Detect which cell encompasses the target text, then output its (x, y) center coordinate. 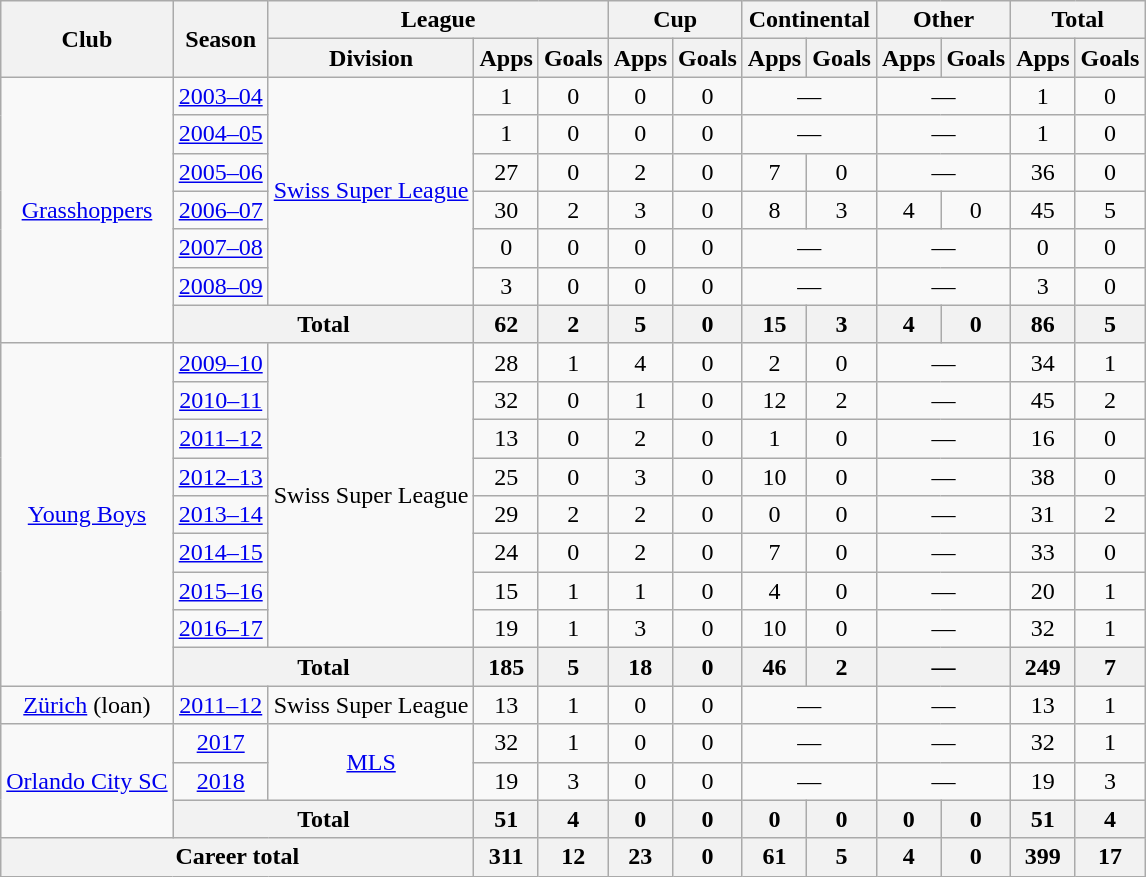
League (438, 20)
27 (506, 172)
Club (87, 39)
Other (943, 20)
2009–10 (220, 362)
Continental (809, 20)
16 (1043, 438)
Cup (675, 20)
38 (1043, 477)
185 (506, 667)
2004–05 (220, 134)
2013–14 (220, 515)
2016–17 (220, 629)
62 (506, 324)
399 (1043, 857)
24 (506, 553)
Career total (238, 857)
17 (1110, 857)
2012–13 (220, 477)
61 (774, 857)
2005–06 (220, 172)
18 (640, 667)
86 (1043, 324)
2008–09 (220, 286)
23 (640, 857)
2010–11 (220, 400)
2007–08 (220, 248)
2018 (220, 781)
33 (1043, 553)
20 (1043, 591)
2006–07 (220, 210)
29 (506, 515)
25 (506, 477)
311 (506, 857)
MLS (371, 762)
Orlando City SC (87, 781)
8 (774, 210)
2017 (220, 743)
46 (774, 667)
Division (371, 58)
34 (1043, 362)
28 (506, 362)
Young Boys (87, 514)
Grasshoppers (87, 210)
30 (506, 210)
Zürich (loan) (87, 705)
2015–16 (220, 591)
2014–15 (220, 553)
Season (220, 39)
31 (1043, 515)
249 (1043, 667)
36 (1043, 172)
2003–04 (220, 96)
